Scan for the cell matching the given text and deliver its (x, y) coordinate at center. 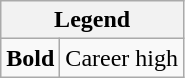
Legend (92, 20)
Career high (122, 58)
Bold (30, 58)
